Detect which cell encompasses the target text, then output its (X, Y) center coordinate. 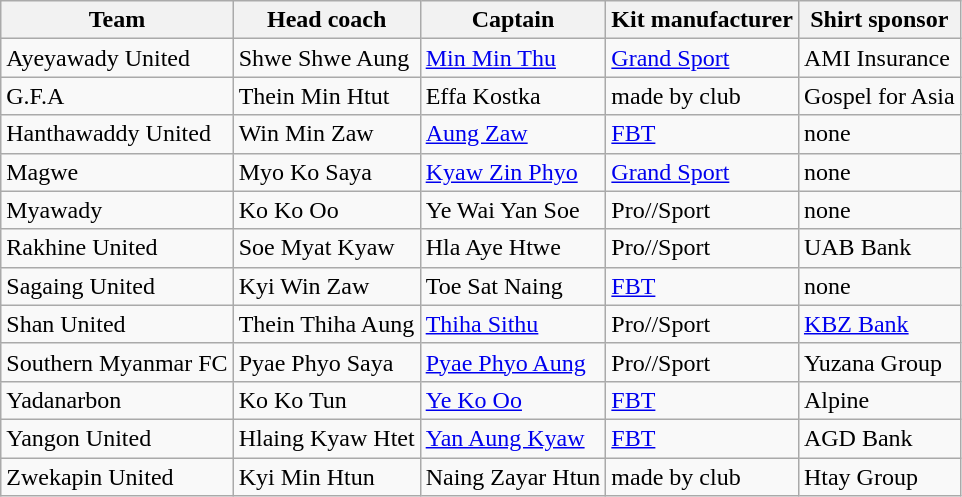
Sagaing United (117, 286)
Win Min Zaw (326, 134)
Shan United (117, 324)
Team (117, 20)
KBZ Bank (879, 324)
Yadanarbon (117, 400)
Yuzana Group (879, 362)
Shwe Shwe Aung (326, 58)
Hla Aye Htwe (513, 248)
Soe Myat Kyaw (326, 248)
Toe Sat Naing (513, 286)
Ye Wai Yan Soe (513, 210)
Magwe (117, 172)
Thiha Sithu (513, 324)
Thein Thiha Aung (326, 324)
Yangon United (117, 438)
Southern Myanmar FC (117, 362)
Kyi Min Htun (326, 477)
Yan Aung Kyaw (513, 438)
Kyi Win Zaw (326, 286)
Min Min Thu (513, 58)
Head coach (326, 20)
Ko Ko Tun (326, 400)
Ko Ko Oo (326, 210)
UAB Bank (879, 248)
AMI Insurance (879, 58)
Kyaw Zin Phyo (513, 172)
Pyae Phyo Saya (326, 362)
Rakhine United (117, 248)
Thein Min Htut (326, 96)
Ye Ko Oo (513, 400)
Alpine (879, 400)
Zwekapin United (117, 477)
G.F.A (117, 96)
Effa Kostka (513, 96)
Gospel for Asia (879, 96)
Captain (513, 20)
Ayeyawady United (117, 58)
Hlaing Kyaw Htet (326, 438)
Aung Zaw (513, 134)
Shirt sponsor (879, 20)
Myawady (117, 210)
Htay Group (879, 477)
Hanthawaddy United (117, 134)
AGD Bank (879, 438)
Pyae Phyo Aung (513, 362)
Kit manufacturer (702, 20)
Naing Zayar Htun (513, 477)
Myo Ko Saya (326, 172)
